Output the (X, Y) coordinate of the center of the cell containing the given text.  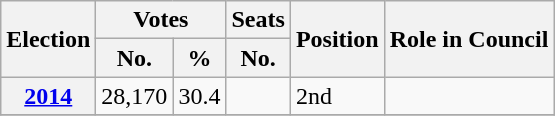
Votes (161, 20)
% (200, 58)
2nd (337, 96)
Seats (258, 20)
30.4 (200, 96)
Position (337, 39)
28,170 (134, 96)
2014 (48, 96)
Election (48, 39)
Role in Council (469, 39)
